Detect which cell encompasses the target text, then output its (X, Y) center coordinate. 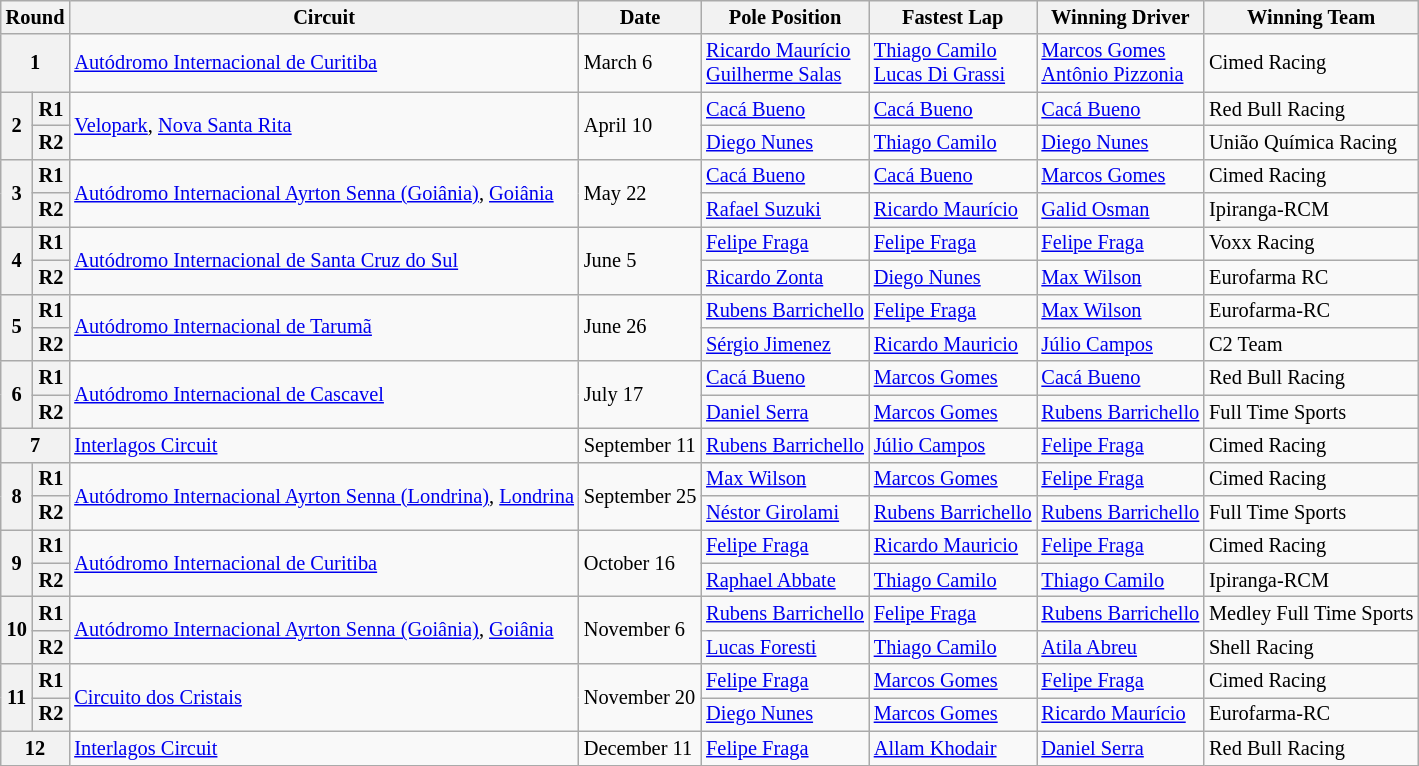
12 (36, 748)
June 5 (640, 260)
April 10 (640, 126)
Ricardo Maurício Guilherme Salas (785, 63)
Autódromo Internacional de Santa Cruz do Sul (324, 260)
Ricardo Zonta (785, 277)
7 (36, 445)
9 (17, 562)
3 (17, 192)
11 (17, 698)
8 (17, 496)
Galid Osman (1120, 210)
Pole Position (785, 17)
September 11 (640, 445)
Circuit (324, 17)
1 (36, 63)
July 17 (640, 394)
Round (36, 17)
Date (640, 17)
Medley Full Time Sports (1311, 613)
Autódromo Internacional de Cascavel (324, 394)
C2 Team (1311, 344)
4 (17, 260)
10 (17, 630)
Shell Racing (1311, 647)
Sérgio Jimenez (785, 344)
November 6 (640, 630)
Raphael Abbate (785, 580)
June 26 (640, 328)
Néstor Girolami (785, 513)
Eurofarma RC (1311, 277)
Marcos Gomes Antônio Pizzonia (1120, 63)
Autódromo Internacional Ayrton Senna (Londrina), Londrina (324, 496)
Velopark, Nova Santa Rita (324, 126)
Atila Abreu (1120, 647)
December 11 (640, 748)
Fastest Lap (953, 17)
União Química Racing (1311, 142)
May 22 (640, 192)
Voxx Racing (1311, 243)
Winning Driver (1120, 17)
Autódromo Internacional de Tarumã (324, 328)
Lucas Foresti (785, 647)
September 25 (640, 496)
March 6 (640, 63)
Winning Team (1311, 17)
2 (17, 126)
Allam Khodair (953, 748)
Thiago Camilo Lucas Di Grassi (953, 63)
November 20 (640, 698)
Rafael Suzuki (785, 210)
October 16 (640, 562)
Circuito dos Cristais (324, 698)
5 (17, 328)
6 (17, 394)
